Scan for the cell matching the given text and deliver its [x, y] coordinate at center. 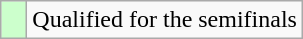
Qualified for the semifinals [165, 20]
